From the cell containing the given text, extract its center point as (X, Y) coordinate. 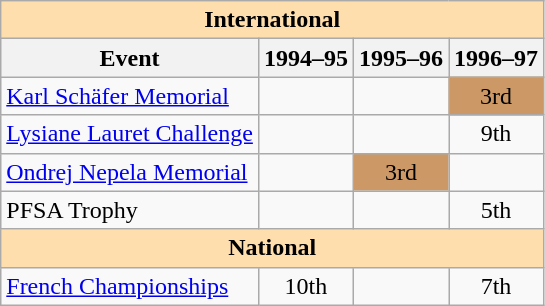
PFSA Trophy (130, 210)
Karl Schäfer Memorial (130, 96)
International (272, 20)
9th (496, 134)
5th (496, 210)
Event (130, 58)
Lysiane Lauret Challenge (130, 134)
7th (496, 286)
National (272, 248)
Ondrej Nepela Memorial (130, 172)
French Championships (130, 286)
1996–97 (496, 58)
1994–95 (306, 58)
10th (306, 286)
1995–96 (400, 58)
